Return [X, Y] of the center of cell containing provided text 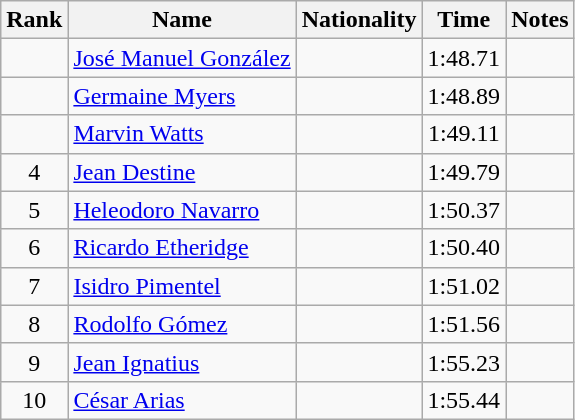
8 [34, 324]
Jean Destine [182, 172]
7 [34, 286]
Heleodoro Navarro [182, 210]
5 [34, 210]
9 [34, 362]
1:50.40 [464, 248]
Time [464, 20]
1:49.79 [464, 172]
1:50.37 [464, 210]
Jean Ignatius [182, 362]
César Arias [182, 400]
10 [34, 400]
José Manuel González [182, 58]
1:51.02 [464, 286]
Nationality [359, 20]
Notes [540, 20]
Ricardo Etheridge [182, 248]
Marvin Watts [182, 134]
1:55.44 [464, 400]
1:48.71 [464, 58]
Rank [34, 20]
1:51.56 [464, 324]
1:55.23 [464, 362]
Name [182, 20]
1:48.89 [464, 96]
Isidro Pimentel [182, 286]
Germaine Myers [182, 96]
6 [34, 248]
4 [34, 172]
Rodolfo Gómez [182, 324]
1:49.11 [464, 134]
